Determine the [x, y] coordinate at the center of the cell enclosing the given text.  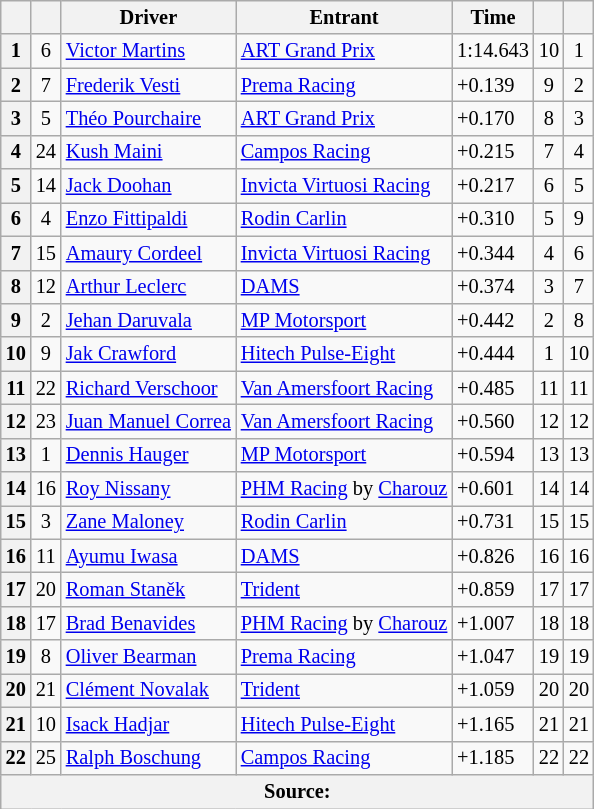
Jehan Daruvala [148, 320]
+0.601 [493, 489]
+1.047 [493, 657]
Oliver Bearman [148, 657]
Juan Manuel Correa [148, 421]
+1.059 [493, 690]
Zane Maloney [148, 522]
Dennis Hauger [148, 455]
+0.444 [493, 354]
+0.826 [493, 556]
Roman Staněk [148, 589]
Théo Pourchaire [148, 118]
Frederik Vesti [148, 85]
Roy Nissany [148, 489]
+0.139 [493, 85]
1:14.643 [493, 51]
Clément Novalak [148, 690]
Entrant [344, 17]
Ralph Boschung [148, 758]
+0.215 [493, 152]
Arthur Leclerc [148, 287]
Brad Benavides [148, 623]
Source: [298, 791]
+0.217 [493, 186]
+0.310 [493, 219]
+1.185 [493, 758]
+1.007 [493, 623]
25 [46, 758]
+0.859 [493, 589]
Jak Crawford [148, 354]
+0.170 [493, 118]
+0.594 [493, 455]
+1.165 [493, 724]
Driver [148, 17]
Richard Verschoor [148, 388]
+0.560 [493, 421]
Victor Martins [148, 51]
+0.374 [493, 287]
Ayumu Iwasa [148, 556]
Enzo Fittipaldi [148, 219]
+0.485 [493, 388]
24 [46, 152]
+0.344 [493, 253]
+0.731 [493, 522]
Time [493, 17]
Isack Hadjar [148, 724]
23 [46, 421]
Kush Maini [148, 152]
Jack Doohan [148, 186]
+0.442 [493, 320]
Amaury Cordeel [148, 253]
